Extract the [x, y] coordinate from the center of the cell holding the provided text.  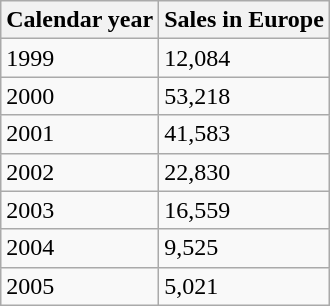
16,559 [244, 210]
9,525 [244, 248]
41,583 [244, 134]
2001 [80, 134]
2002 [80, 172]
2004 [80, 248]
22,830 [244, 172]
1999 [80, 58]
Sales in Europe [244, 20]
2005 [80, 286]
5,021 [244, 286]
Calendar year [80, 20]
12,084 [244, 58]
2000 [80, 96]
53,218 [244, 96]
2003 [80, 210]
